Pinpoint the cell where the given text exists, returning its [X, Y] midpoint coordinate. 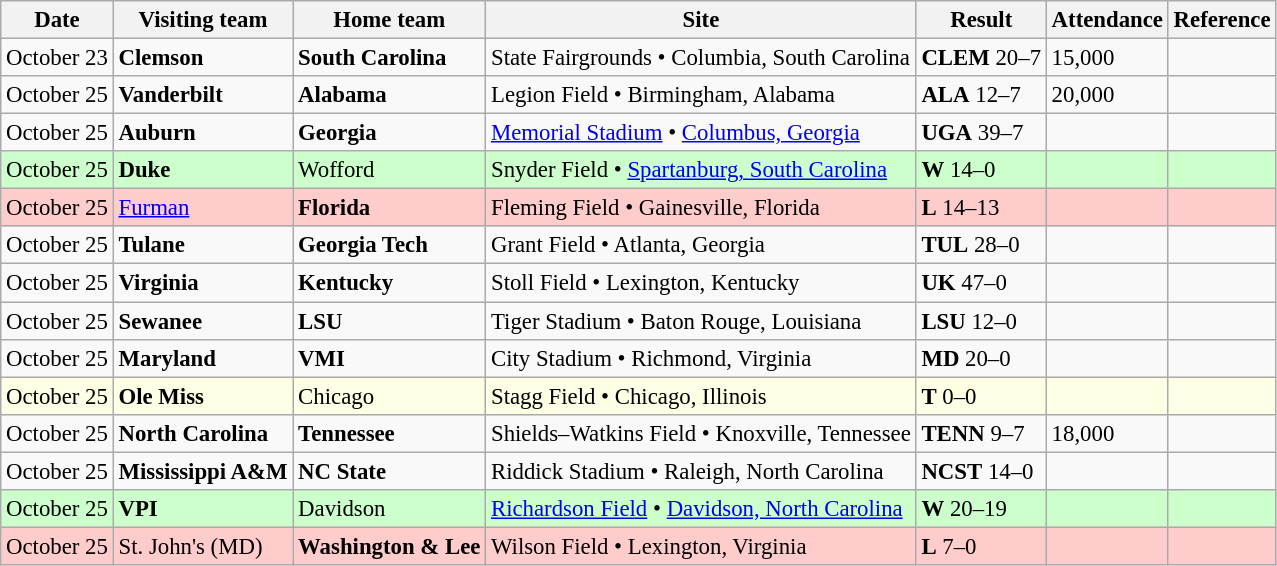
Attendance [1107, 20]
Duke [203, 170]
Grant Field • Atlanta, Georgia [701, 245]
LSU 12–0 [981, 321]
Sewanee [203, 321]
ALA 12–7 [981, 95]
Reference [1222, 20]
North Carolina [203, 433]
Georgia Tech [390, 245]
CLEM 20–7 [981, 58]
Stagg Field • Chicago, Illinois [701, 396]
Tennessee [390, 433]
Furman [203, 208]
Home team [390, 20]
Clemson [203, 58]
Visiting team [203, 20]
VMI [390, 358]
Auburn [203, 133]
Tiger Stadium • Baton Rouge, Louisiana [701, 321]
Wilson Field • Lexington, Virginia [701, 546]
TENN 9–7 [981, 433]
Site [701, 20]
Chicago [390, 396]
Maryland [203, 358]
T 0–0 [981, 396]
VPI [203, 509]
Date [57, 20]
LSU [390, 321]
W 14–0 [981, 170]
Davidson [390, 509]
Result [981, 20]
Fleming Field • Gainesville, Florida [701, 208]
Shields–Watkins Field • Knoxville, Tennessee [701, 433]
Wofford [390, 170]
Georgia [390, 133]
Washington & Lee [390, 546]
Vanderbilt [203, 95]
Kentucky [390, 283]
October 23 [57, 58]
Tulane [203, 245]
UGA 39–7 [981, 133]
UK 47–0 [981, 283]
20,000 [1107, 95]
Mississippi A&M [203, 471]
18,000 [1107, 433]
Richardson Field • Davidson, North Carolina [701, 509]
South Carolina [390, 58]
15,000 [1107, 58]
City Stadium • Richmond, Virginia [701, 358]
Snyder Field • Spartanburg, South Carolina [701, 170]
Alabama [390, 95]
Ole Miss [203, 396]
Legion Field • Birmingham, Alabama [701, 95]
Memorial Stadium • Columbus, Georgia [701, 133]
St. John's (MD) [203, 546]
State Fairgrounds • Columbia, South Carolina [701, 58]
Virginia [203, 283]
Florida [390, 208]
TUL 28–0 [981, 245]
Riddick Stadium • Raleigh, North Carolina [701, 471]
Stoll Field • Lexington, Kentucky [701, 283]
L 7–0 [981, 546]
W 20–19 [981, 509]
NC State [390, 471]
L 14–13 [981, 208]
MD 20–0 [981, 358]
NCST 14–0 [981, 471]
